Scan for the cell matching the given text and deliver its (x, y) coordinate at center. 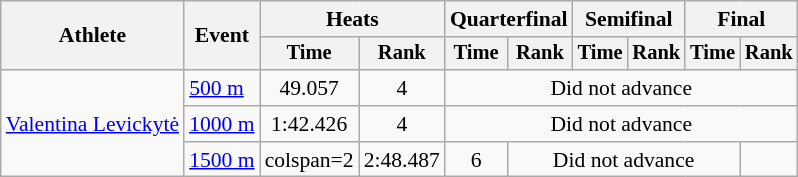
Final (741, 19)
500 m (222, 88)
Semifinal (629, 19)
49.057 (310, 88)
1000 m (222, 124)
Athlete (92, 36)
1:42.426 (310, 124)
Event (222, 36)
Valentina Levickytė (92, 124)
Heats (352, 19)
Quarterfinal (509, 19)
